Scan for the cell matching the given text and deliver its [x, y] coordinate at center. 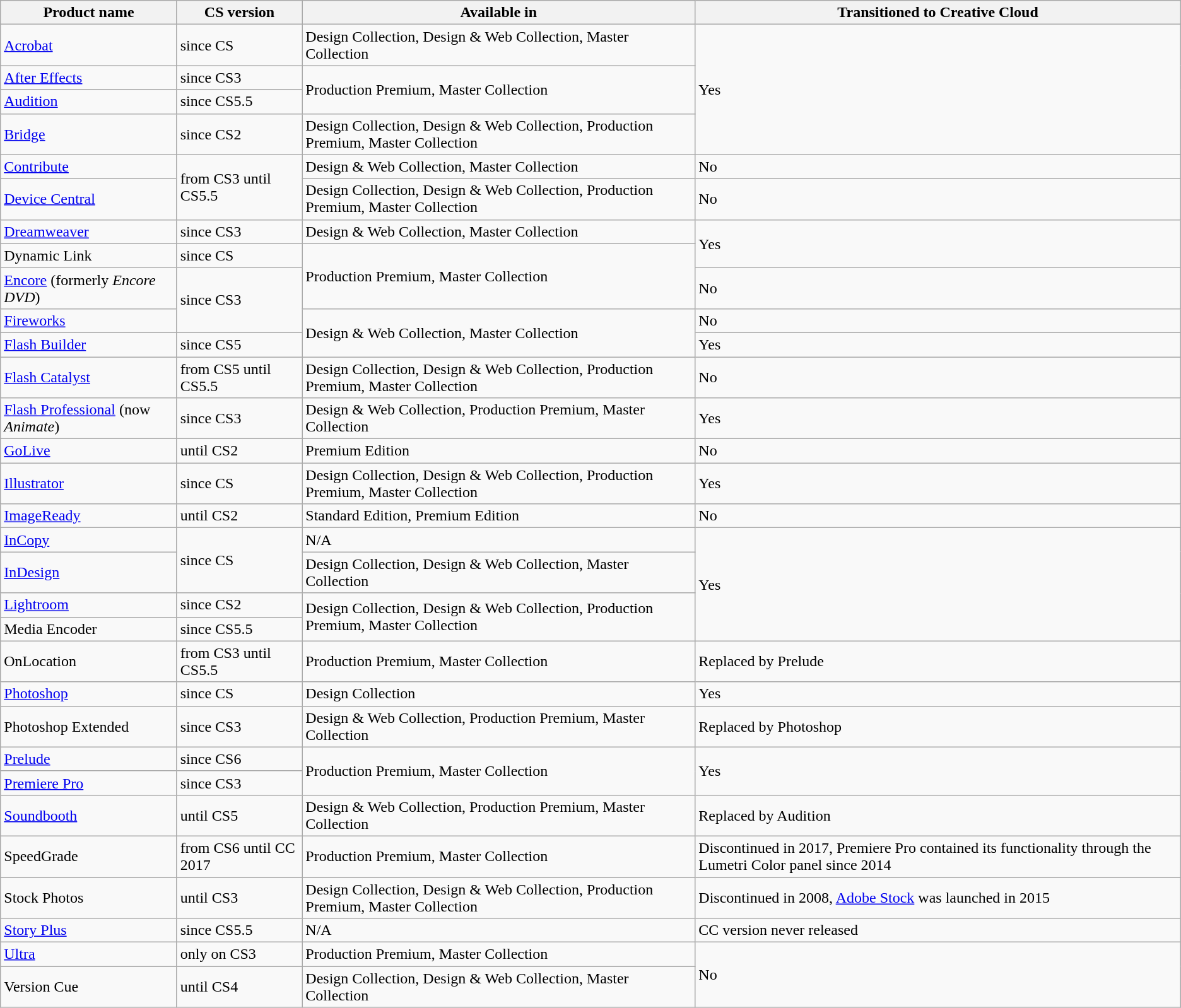
InDesign [88, 573]
Lightroom [88, 605]
from CS6 until CC 2017 [240, 857]
Discontinued in 2017, Premiere Pro contained its functionality through the Lumetri Color panel since 2014 [937, 857]
Device Central [88, 199]
Replaced by Audition [937, 815]
OnLocation [88, 661]
Design Collection [498, 694]
Flash Professional (now Animate) [88, 419]
Illustrator [88, 483]
until CS5 [240, 815]
GoLive [88, 451]
Version Cue [88, 987]
Premiere Pro [88, 783]
Photoshop Extended [88, 727]
Acrobat [88, 45]
ImageReady [88, 516]
Contribute [88, 167]
Soundbooth [88, 815]
Standard Edition, Premium Edition [498, 516]
only on CS3 [240, 954]
since CS5 [240, 344]
Stock Photos [88, 897]
CC version never released [937, 930]
Prelude [88, 759]
Product name [88, 13]
InCopy [88, 540]
until CS4 [240, 987]
Ultra [88, 954]
Fireworks [88, 320]
from CS5 until CS5.5 [240, 377]
Premium Edition [498, 451]
Bridge [88, 134]
After Effects [88, 78]
Available in [498, 13]
Audition [88, 102]
since CS6 [240, 759]
Media Encoder [88, 629]
Flash Builder [88, 344]
Transitioned to Creative Cloud [937, 13]
until CS3 [240, 897]
Discontinued in 2008, Adobe Stock was launched in 2015 [937, 897]
CS version [240, 13]
Encore (formerly Encore DVD) [88, 288]
Replaced by Photoshop [937, 727]
Replaced by Prelude [937, 661]
SpeedGrade [88, 857]
Story Plus [88, 930]
Photoshop [88, 694]
Dreamweaver [88, 231]
Dynamic Link [88, 255]
Flash Catalyst [88, 377]
